Pinpoint the cell where the given text exists, returning its [X, Y] midpoint coordinate. 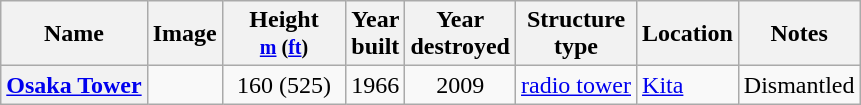
Yeardestroyed [460, 34]
160 (525) [284, 85]
Yearbuilt [376, 34]
Kita [688, 85]
Name [74, 34]
Dismantled [799, 85]
Heightm (ft) [284, 34]
Image [184, 34]
radio tower [576, 85]
Location [688, 34]
1966 [376, 85]
2009 [460, 85]
Osaka Tower [74, 85]
Notes [799, 34]
Structuretype [576, 34]
